From the cell containing the given text, extract its center point as (x, y) coordinate. 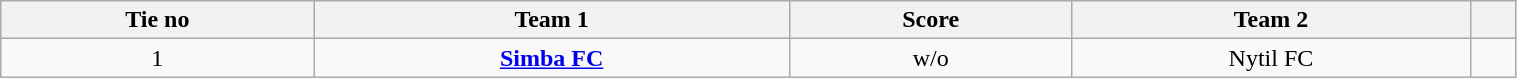
Score (930, 20)
Simba FC (552, 58)
Team 1 (552, 20)
Tie no (158, 20)
Nytil FC (1271, 58)
1 (158, 58)
Team 2 (1271, 20)
w/o (930, 58)
